Extract the (X, Y) coordinate from the center of the cell holding the provided text.  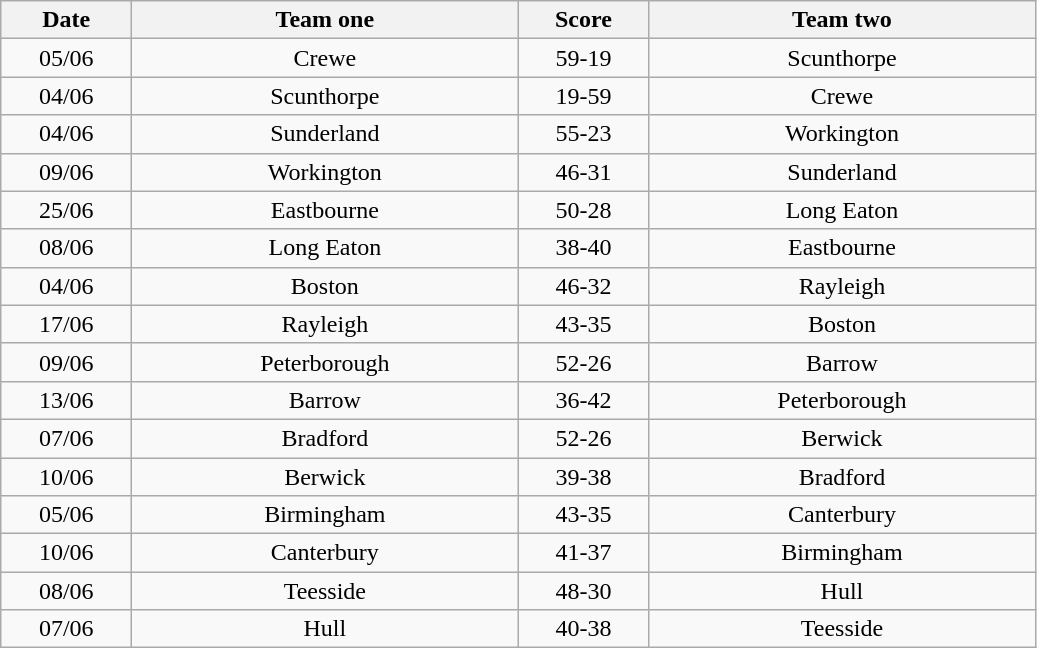
Date (66, 20)
25/06 (66, 210)
48-30 (584, 591)
55-23 (584, 134)
Team one (325, 20)
41-37 (584, 553)
39-38 (584, 477)
Team two (842, 20)
46-31 (584, 172)
50-28 (584, 210)
19-59 (584, 96)
36-42 (584, 400)
Score (584, 20)
59-19 (584, 58)
13/06 (66, 400)
38-40 (584, 248)
40-38 (584, 629)
17/06 (66, 324)
46-32 (584, 286)
